Find where the given text appears and provide that cell's center as (x, y) coordinate. 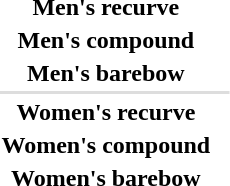
Men's barebow (106, 73)
Women's compound (106, 145)
Women's recurve (106, 112)
Men's compound (106, 40)
